For the text-containing cell, return its midpoint in [X, Y] coordinate format. 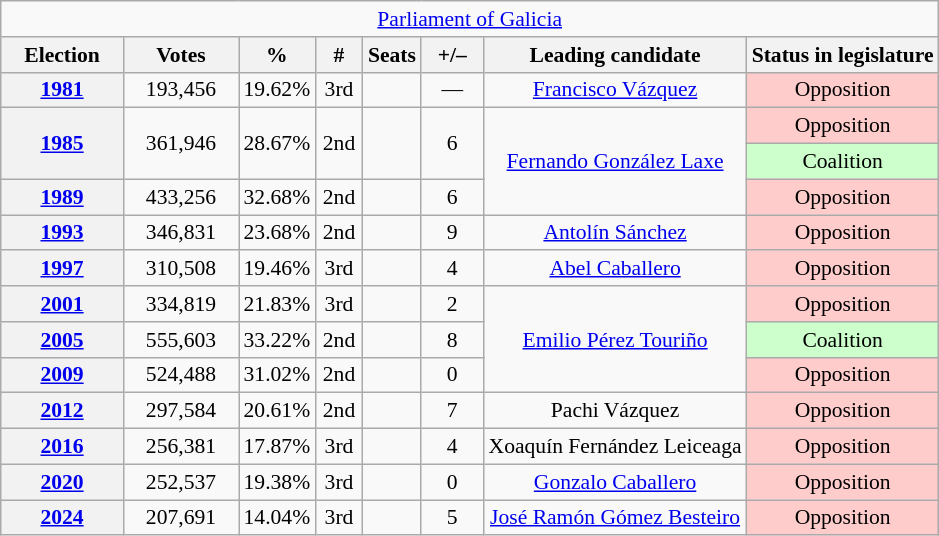
Status in legislature [843, 55]
Francisco Vázquez [616, 90]
2016 [62, 447]
9 [452, 233]
2020 [62, 482]
433,256 [180, 197]
252,537 [180, 482]
Seats [392, 55]
31.02% [276, 375]
14.04% [276, 518]
Election [62, 55]
1989 [62, 197]
Fernando González Laxe [616, 162]
346,831 [180, 233]
% [276, 55]
33.22% [276, 340]
2005 [62, 340]
23.68% [276, 233]
5 [452, 518]
Pachi Vázquez [616, 411]
1981 [62, 90]
+/– [452, 55]
2 [452, 304]
524,488 [180, 375]
19.38% [276, 482]
# [339, 55]
1993 [62, 233]
256,381 [180, 447]
193,456 [180, 90]
32.68% [276, 197]
17.87% [276, 447]
19.62% [276, 90]
Antolín Sánchez [616, 233]
1985 [62, 144]
21.83% [276, 304]
1997 [62, 269]
Xoaquín Fernández Leiceaga [616, 447]
19.46% [276, 269]
555,603 [180, 340]
— [452, 90]
8 [452, 340]
2024 [62, 518]
28.67% [276, 144]
Votes [180, 55]
2001 [62, 304]
José Ramón Gómez Besteiro [616, 518]
310,508 [180, 269]
207,691 [180, 518]
334,819 [180, 304]
Leading candidate [616, 55]
Gonzalo Caballero [616, 482]
20.61% [276, 411]
Abel Caballero [616, 269]
2012 [62, 411]
361,946 [180, 144]
297,584 [180, 411]
7 [452, 411]
Parliament of Galicia [470, 19]
Emilio Pérez Touriño [616, 340]
2009 [62, 375]
